Output the [X, Y] coordinate of the center of the cell containing the given text.  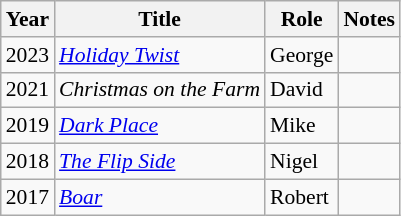
2017 [28, 197]
Mike [302, 126]
David [302, 90]
The Flip Side [160, 162]
Holiday Twist [160, 55]
2023 [28, 55]
Role [302, 19]
Nigel [302, 162]
Dark Place [160, 126]
2021 [28, 90]
Boar [160, 197]
Title [160, 19]
2018 [28, 162]
2019 [28, 126]
Notes [369, 19]
Robert [302, 197]
George [302, 55]
Christmas on the Farm [160, 90]
Year [28, 19]
